Scan for the cell matching the given text and deliver its [x, y] coordinate at center. 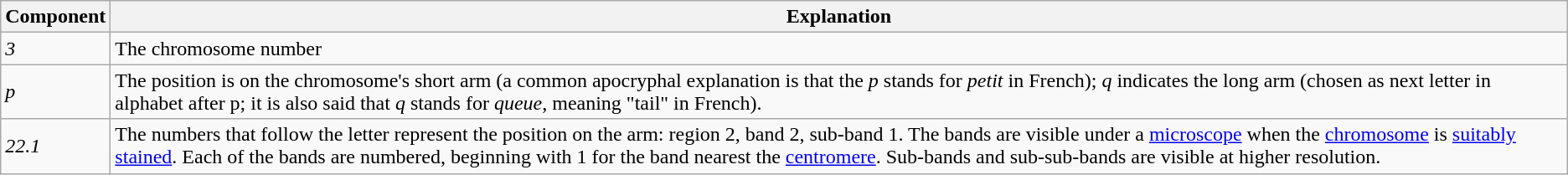
3 [55, 49]
The chromosome number [839, 49]
Explanation [839, 17]
22.1 [55, 146]
Component [55, 17]
p [55, 92]
